From the cell containing the given text, extract its center point as (x, y) coordinate. 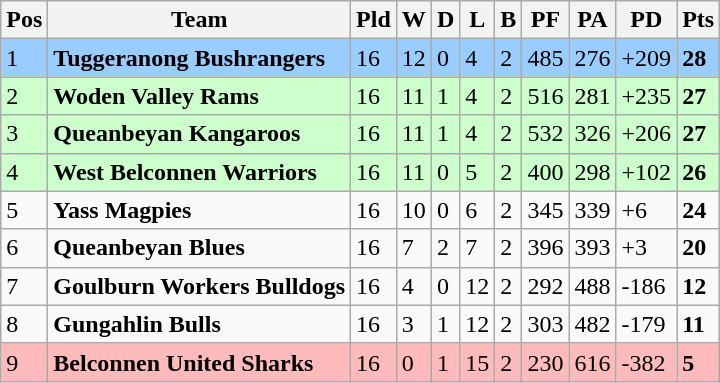
PF (546, 20)
B (508, 20)
303 (546, 324)
28 (698, 58)
230 (546, 362)
8 (24, 324)
W (414, 20)
9 (24, 362)
393 (592, 248)
PA (592, 20)
24 (698, 210)
616 (592, 362)
396 (546, 248)
L (478, 20)
298 (592, 172)
Team (200, 20)
Pts (698, 20)
+235 (646, 96)
326 (592, 134)
+209 (646, 58)
+102 (646, 172)
+3 (646, 248)
Yass Magpies (200, 210)
292 (546, 286)
Belconnen United Sharks (200, 362)
Pos (24, 20)
Queanbeyan Kangaroos (200, 134)
281 (592, 96)
488 (592, 286)
Gungahlin Bulls (200, 324)
482 (592, 324)
Woden Valley Rams (200, 96)
PD (646, 20)
-179 (646, 324)
345 (546, 210)
532 (546, 134)
10 (414, 210)
Pld (374, 20)
-186 (646, 286)
Goulburn Workers Bulldogs (200, 286)
400 (546, 172)
276 (592, 58)
339 (592, 210)
26 (698, 172)
D (445, 20)
15 (478, 362)
+206 (646, 134)
Tuggeranong Bushrangers (200, 58)
485 (546, 58)
516 (546, 96)
20 (698, 248)
West Belconnen Warriors (200, 172)
+6 (646, 210)
-382 (646, 362)
Queanbeyan Blues (200, 248)
